Capture the cell that displays the provided text and extract its [x, y] central coordinate. 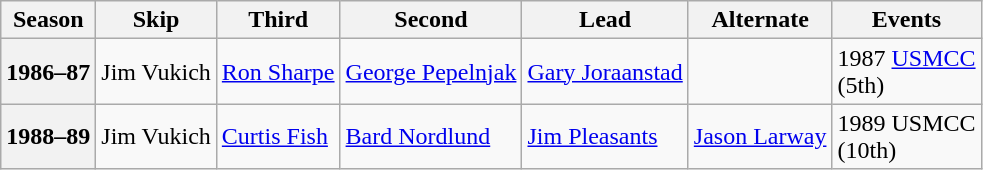
1987 USMCC (5th) [906, 72]
Events [906, 20]
Jim Pleasants [605, 136]
Second [431, 20]
Skip [156, 20]
Gary Joraanstad [605, 72]
Alternate [760, 20]
Jason Larway [760, 136]
Bard Nordlund [431, 136]
1986–87 [48, 72]
George Pepelnjak [431, 72]
1989 USMCC (10th) [906, 136]
Season [48, 20]
Lead [605, 20]
Third [278, 20]
Curtis Fish [278, 136]
1988–89 [48, 136]
Ron Sharpe [278, 72]
